Capture the cell that displays the provided text and extract its [X, Y] central coordinate. 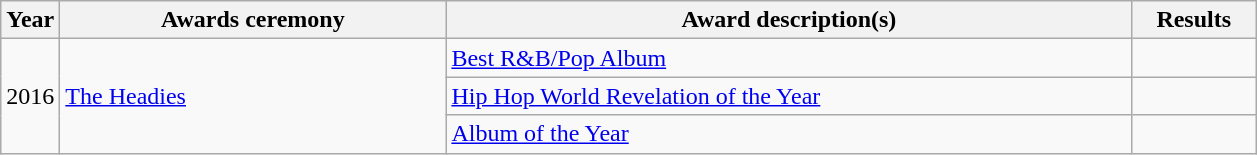
Album of the Year [789, 134]
2016 [30, 96]
Awards ceremony [253, 20]
Results [1194, 20]
Year [30, 20]
Award description(s) [789, 20]
Hip Hop World Revelation of the Year [789, 96]
Best R&B/Pop Album [789, 58]
The Headies [253, 96]
